Return the (X, Y) coordinate for the center point of the cell that contains the specified text.  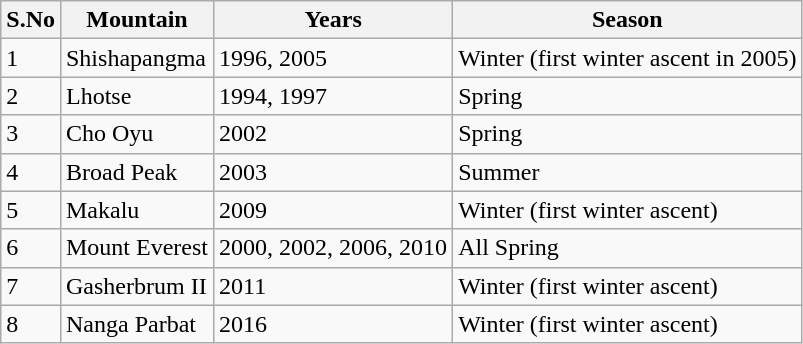
Broad Peak (136, 172)
1 (31, 58)
3 (31, 134)
Winter (first winter ascent in 2005) (628, 58)
2 (31, 96)
Nanga Parbat (136, 324)
5 (31, 210)
Season (628, 20)
Years (334, 20)
2016 (334, 324)
Mount Everest (136, 248)
2002 (334, 134)
2003 (334, 172)
Cho Oyu (136, 134)
1996, 2005 (334, 58)
4 (31, 172)
Lhotse (136, 96)
8 (31, 324)
S.No (31, 20)
Gasherbrum II (136, 286)
1994, 1997 (334, 96)
Mountain (136, 20)
Shishapangma (136, 58)
2009 (334, 210)
2000, 2002, 2006, 2010 (334, 248)
Makalu (136, 210)
All Spring (628, 248)
2011 (334, 286)
7 (31, 286)
6 (31, 248)
Summer (628, 172)
